Detect which cell encompasses the target text, then output its (X, Y) center coordinate. 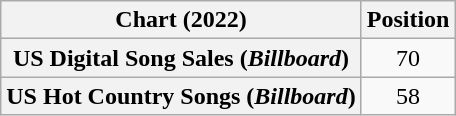
US Digital Song Sales (Billboard) (181, 58)
58 (408, 96)
Chart (2022) (181, 20)
Position (408, 20)
70 (408, 58)
US Hot Country Songs (Billboard) (181, 96)
